Identify which cell holds the provided text, then report its (X, Y) central coordinate. 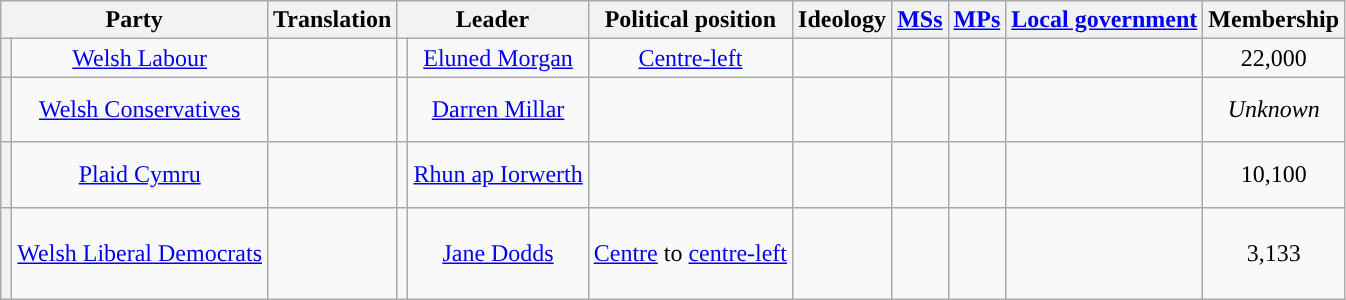
Eluned Morgan (498, 58)
Centre to centre-left (690, 253)
Jane Dodds (498, 253)
Ideology (842, 20)
Translation (332, 20)
Centre-left (690, 58)
MPs (977, 20)
Leader (492, 20)
Political position (690, 20)
Party (134, 20)
MSs (920, 20)
Plaid Cymru (140, 174)
Welsh Conservatives (140, 110)
Local government (1104, 20)
10,100 (1274, 174)
Darren Millar (498, 110)
Membership (1274, 20)
Welsh Liberal Democrats (140, 253)
22,000 (1274, 58)
Unknown (1274, 110)
3,133 (1274, 253)
Rhun ap Iorwerth (498, 174)
Welsh Labour (140, 58)
